Identify which cell holds the provided text, then report its (X, Y) central coordinate. 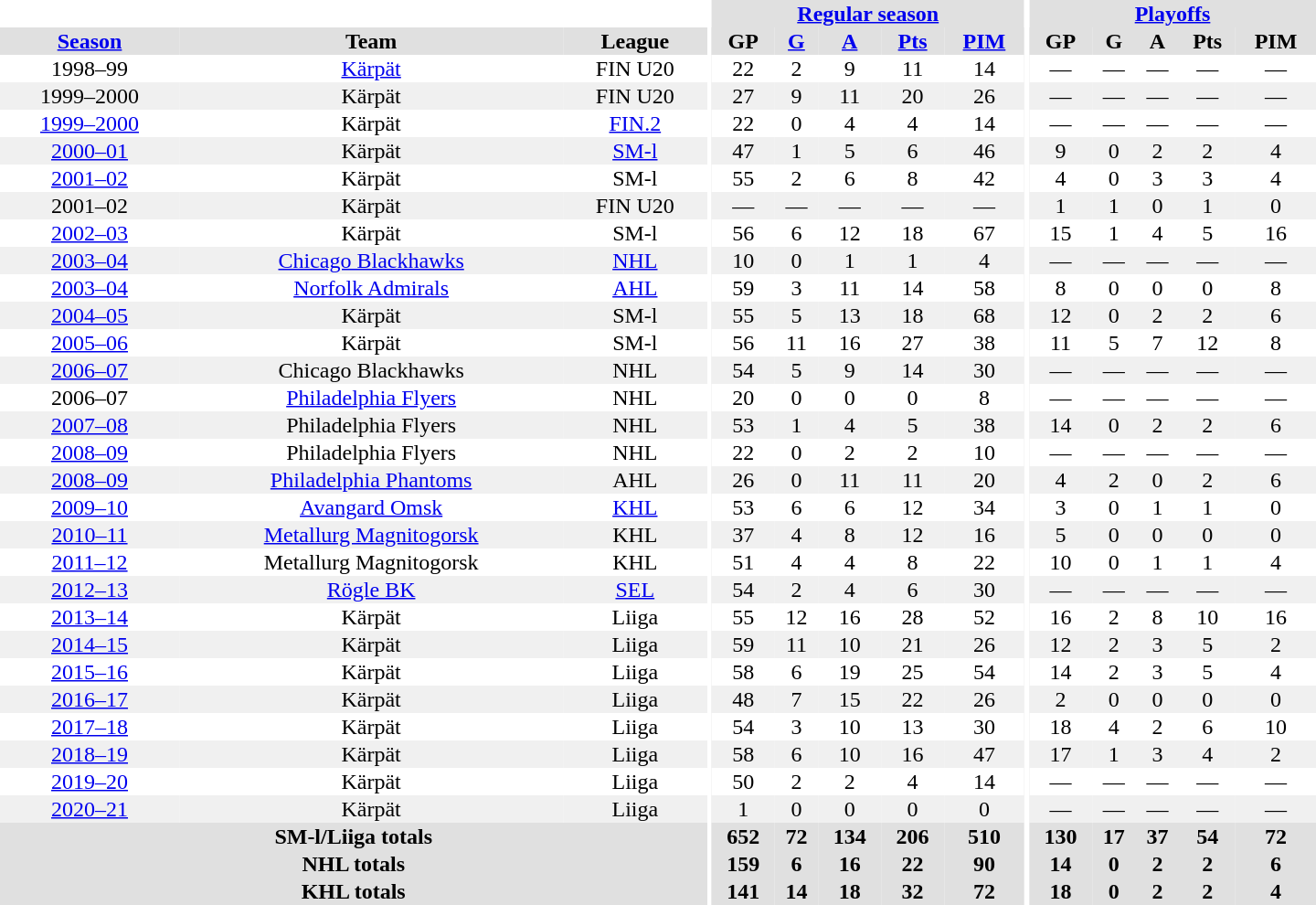
46 (984, 151)
2009–10 (90, 507)
159 (744, 864)
19 (850, 672)
2013–14 (90, 617)
KHL totals (353, 891)
Season (90, 41)
141 (744, 891)
510 (984, 836)
Regular season (868, 14)
FIN.2 (634, 123)
2019–20 (90, 782)
134 (850, 836)
Rögle BK (371, 590)
2018–19 (90, 754)
NHL totals (353, 864)
67 (984, 233)
52 (984, 617)
2010–11 (90, 535)
2007–08 (90, 425)
2002–03 (90, 233)
130 (1060, 836)
Norfolk Admirals (371, 288)
2005–06 (90, 343)
SM-l/Liiga totals (353, 836)
25 (912, 672)
2012–13 (90, 590)
50 (744, 782)
League (634, 41)
1998–99 (90, 69)
21 (912, 644)
206 (912, 836)
2017–18 (90, 727)
2014–15 (90, 644)
2020–21 (90, 809)
Playoffs (1173, 14)
Philadelphia Phantoms (371, 480)
42 (984, 178)
48 (744, 699)
2011–12 (90, 562)
2016–17 (90, 699)
68 (984, 315)
Avangard Omsk (371, 507)
2000–01 (90, 151)
Team (371, 41)
32 (912, 891)
34 (984, 507)
2015–16 (90, 672)
SEL (634, 590)
2004–05 (90, 315)
90 (984, 864)
652 (744, 836)
51 (744, 562)
28 (912, 617)
